Determine the (x, y) coordinate at the center of the cell enclosing the given text.  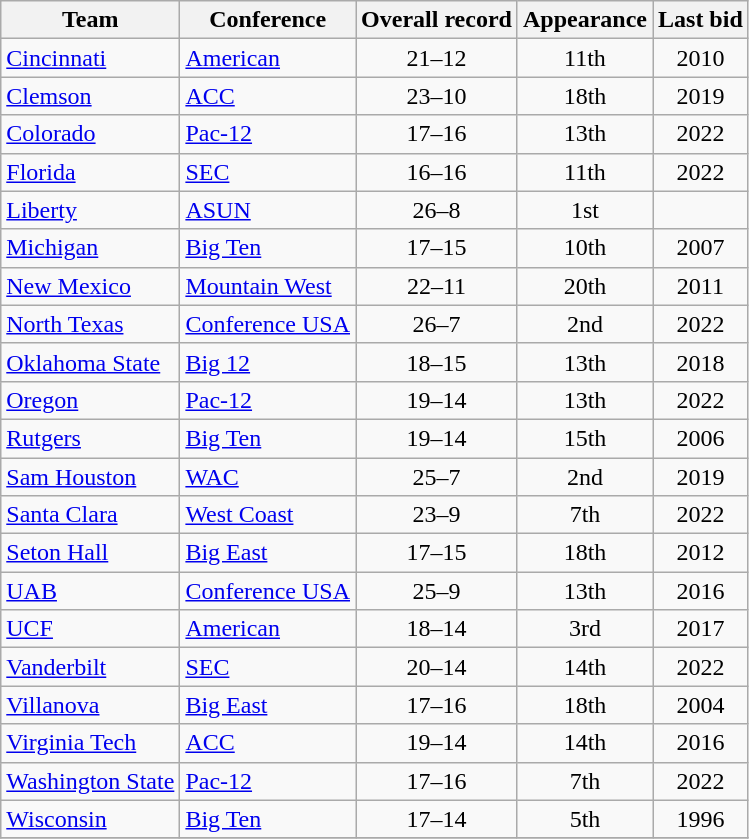
22–11 (437, 286)
UAB (90, 591)
Virginia Tech (90, 743)
18–15 (437, 362)
23–9 (437, 515)
Conference (268, 20)
2007 (700, 248)
25–9 (437, 591)
17–14 (437, 819)
Appearance (584, 20)
Sam Houston (90, 477)
2012 (700, 553)
Villanova (90, 705)
New Mexico (90, 286)
North Texas (90, 324)
26–7 (437, 324)
Seton Hall (90, 553)
15th (584, 438)
Wisconsin (90, 819)
Clemson (90, 96)
Team (90, 20)
Vanderbilt (90, 667)
WAC (268, 477)
5th (584, 819)
Colorado (90, 134)
Washington State (90, 781)
UCF (90, 629)
20th (584, 286)
10th (584, 248)
Overall record (437, 20)
16–16 (437, 172)
1996 (700, 819)
26–8 (437, 210)
Oregon (90, 400)
20–14 (437, 667)
1st (584, 210)
Last bid (700, 20)
Cincinnati (90, 58)
Liberty (90, 210)
2010 (700, 58)
ASUN (268, 210)
2017 (700, 629)
Oklahoma State (90, 362)
2004 (700, 705)
Santa Clara (90, 515)
Florida (90, 172)
Mountain West (268, 286)
23–10 (437, 96)
2011 (700, 286)
3rd (584, 629)
18–14 (437, 629)
21–12 (437, 58)
2006 (700, 438)
25–7 (437, 477)
West Coast (268, 515)
Michigan (90, 248)
Big 12 (268, 362)
Rutgers (90, 438)
2018 (700, 362)
